Determine the (X, Y) coordinate at the center of the cell enclosing the given text.  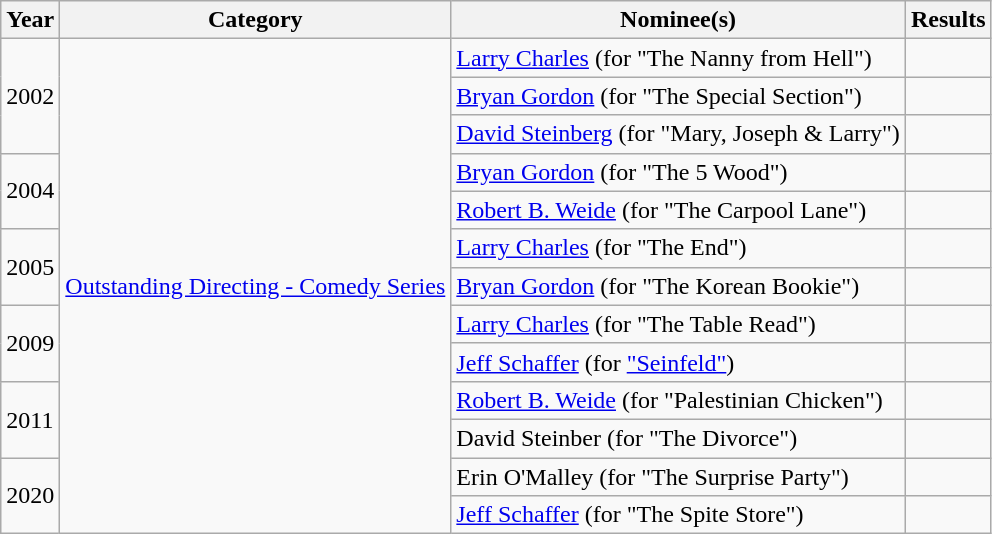
Robert B. Weide (for "Palestinian Chicken") (678, 400)
Larry Charles (for "The Table Read") (678, 324)
2020 (30, 496)
2002 (30, 96)
2005 (30, 267)
Robert B. Weide (for "The Carpool Lane") (678, 210)
2004 (30, 191)
Outstanding Directing - Comedy Series (256, 286)
Category (256, 20)
Bryan Gordon (for "The 5 Wood") (678, 172)
2011 (30, 419)
Larry Charles (for "The Nanny from Hell") (678, 58)
Erin O'Malley (for "The Surprise Party") (678, 477)
David Steinber (for "The Divorce") (678, 438)
David Steinberg (for "Mary, Joseph & Larry") (678, 134)
Jeff Schaffer (for "Seinfeld") (678, 362)
Results (948, 20)
Larry Charles (for "The End") (678, 248)
Nominee(s) (678, 20)
Bryan Gordon (for "The Korean Bookie") (678, 286)
Year (30, 20)
2009 (30, 343)
Bryan Gordon (for "The Special Section") (678, 96)
Jeff Schaffer (for "The Spite Store") (678, 515)
